Output the (X, Y) coordinate of the center of the cell containing the given text.  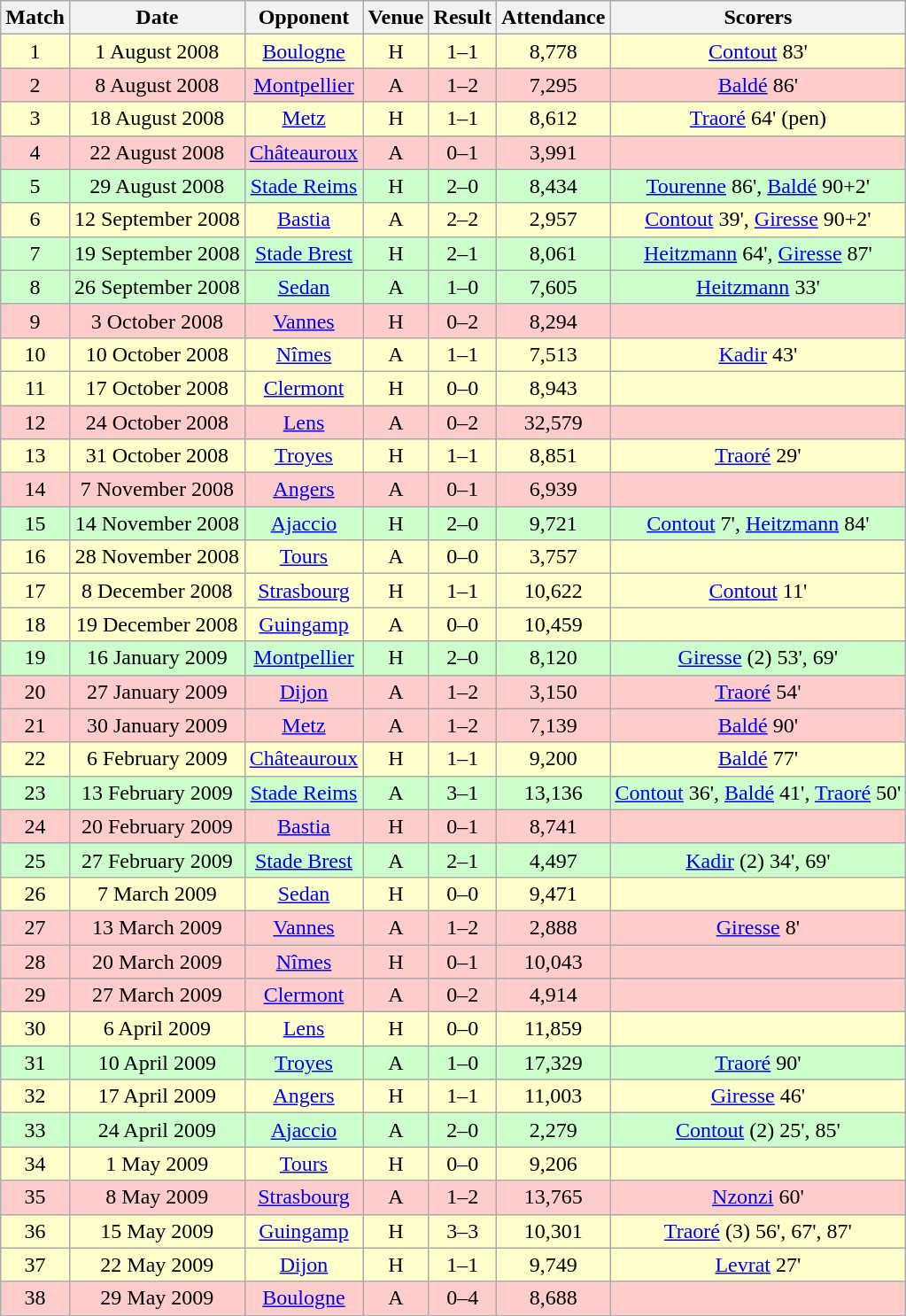
Traoré 90' (758, 1063)
24 April 2009 (157, 1130)
8,061 (553, 253)
9 (35, 321)
Giresse (2) 53', 69' (758, 658)
10,459 (553, 624)
29 August 2008 (157, 186)
Kadir 43' (758, 354)
Baldé 77' (758, 759)
30 (35, 1029)
27 January 2009 (157, 692)
7,139 (553, 725)
13 (35, 456)
4,914 (553, 995)
Baldé 86' (758, 85)
Traoré 29' (758, 456)
Contout 39', Giresse 90+2' (758, 220)
19 September 2008 (157, 253)
Tourenne 86', Baldé 90+2' (758, 186)
Attendance (553, 18)
11,003 (553, 1096)
9,471 (553, 894)
36 (35, 1231)
9,200 (553, 759)
37 (35, 1265)
8,612 (553, 119)
20 March 2009 (157, 961)
16 (35, 557)
7,295 (553, 85)
10,043 (553, 961)
3–3 (462, 1231)
7,513 (553, 354)
13,136 (553, 793)
28 November 2008 (157, 557)
10 April 2009 (157, 1063)
2 (35, 85)
6 April 2009 (157, 1029)
33 (35, 1130)
8,434 (553, 186)
Baldé 90' (758, 725)
27 March 2009 (157, 995)
31 (35, 1063)
8 (35, 287)
Contout 7', Heitzmann 84' (758, 523)
15 May 2009 (157, 1231)
10 (35, 354)
22 May 2009 (157, 1265)
31 October 2008 (157, 456)
8,741 (553, 826)
Venue (396, 18)
5 (35, 186)
9,749 (553, 1265)
13 March 2009 (157, 927)
Result (462, 18)
14 November 2008 (157, 523)
Heitzmann 64', Giresse 87' (758, 253)
8,294 (553, 321)
7 November 2008 (157, 490)
27 February 2009 (157, 860)
20 (35, 692)
19 (35, 658)
1 August 2008 (157, 51)
22 (35, 759)
8,943 (553, 388)
23 (35, 793)
14 (35, 490)
8,688 (553, 1298)
2,279 (553, 1130)
Date (157, 18)
30 January 2009 (157, 725)
Traoré 64' (pen) (758, 119)
27 (35, 927)
4,497 (553, 860)
Opponent (304, 18)
17,329 (553, 1063)
7,605 (553, 287)
34 (35, 1164)
10,622 (553, 591)
Traoré 54' (758, 692)
17 October 2008 (157, 388)
24 October 2008 (157, 422)
3–1 (462, 793)
3 October 2008 (157, 321)
24 (35, 826)
Match (35, 18)
6 February 2009 (157, 759)
Contout 11' (758, 591)
18 August 2008 (157, 119)
Contout 83' (758, 51)
10 October 2008 (157, 354)
7 (35, 253)
Levrat 27' (758, 1265)
13,765 (553, 1197)
20 February 2009 (157, 826)
Contout (2) 25', 85' (758, 1130)
2–2 (462, 220)
3,150 (553, 692)
Giresse 8' (758, 927)
26 (35, 894)
35 (35, 1197)
29 (35, 995)
32,579 (553, 422)
19 December 2008 (157, 624)
3 (35, 119)
1 (35, 51)
8 August 2008 (157, 85)
Traoré (3) 56', 67', 87' (758, 1231)
0–4 (462, 1298)
16 January 2009 (157, 658)
8 December 2008 (157, 591)
4 (35, 152)
Nzonzi 60' (758, 1197)
13 February 2009 (157, 793)
15 (35, 523)
Heitzmann 33' (758, 287)
18 (35, 624)
3,757 (553, 557)
12 September 2008 (157, 220)
8 May 2009 (157, 1197)
8,120 (553, 658)
25 (35, 860)
3,991 (553, 152)
Scorers (758, 18)
21 (35, 725)
6 (35, 220)
Kadir (2) 34', 69' (758, 860)
17 April 2009 (157, 1096)
10,301 (553, 1231)
9,206 (553, 1164)
11,859 (553, 1029)
28 (35, 961)
22 August 2008 (157, 152)
12 (35, 422)
9,721 (553, 523)
29 May 2009 (157, 1298)
8,851 (553, 456)
8,778 (553, 51)
Contout 36', Baldé 41', Traoré 50' (758, 793)
32 (35, 1096)
38 (35, 1298)
11 (35, 388)
6,939 (553, 490)
26 September 2008 (157, 287)
Giresse 46' (758, 1096)
7 March 2009 (157, 894)
2,957 (553, 220)
1 May 2009 (157, 1164)
17 (35, 591)
2,888 (553, 927)
